Determine the [x, y] coordinate at the center of the cell enclosing the given text.  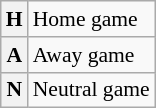
A [14, 55]
H [14, 19]
Neutral game [92, 90]
N [14, 90]
Away game [92, 55]
Home game [92, 19]
